Determine the (x, y) coordinate at the center of the cell enclosing the given text.  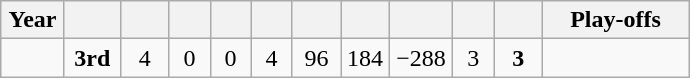
184 (366, 58)
Play-offs (615, 20)
−288 (421, 58)
3rd (92, 58)
96 (316, 58)
Year (33, 20)
